Return the (X, Y) coordinate for the center point of the cell that contains the specified text.  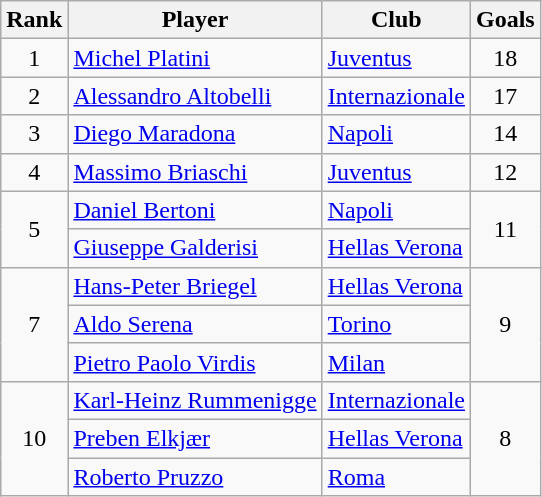
2 (34, 96)
Massimo Briaschi (195, 172)
Pietro Paolo Virdis (195, 362)
Karl-Heinz Rummenigge (195, 400)
Milan (396, 362)
Preben Elkjær (195, 438)
8 (505, 438)
12 (505, 172)
Torino (396, 324)
9 (505, 324)
3 (34, 134)
11 (505, 229)
18 (505, 58)
Diego Maradona (195, 134)
Goals (505, 20)
4 (34, 172)
Giuseppe Galderisi (195, 248)
17 (505, 96)
Rank (34, 20)
Hans-Peter Briegel (195, 286)
5 (34, 229)
10 (34, 438)
Roberto Pruzzo (195, 477)
Club (396, 20)
Player (195, 20)
1 (34, 58)
Michel Platini (195, 58)
Aldo Serena (195, 324)
Daniel Bertoni (195, 210)
Alessandro Altobelli (195, 96)
7 (34, 324)
Roma (396, 477)
14 (505, 134)
